Find where the given text appears and provide that cell's center as (x, y) coordinate. 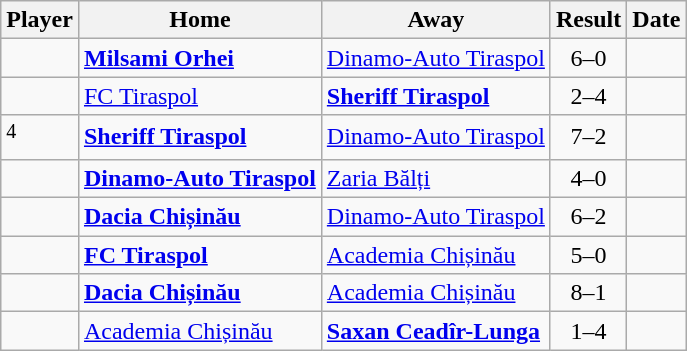
Home (200, 20)
4 (40, 138)
1–4 (588, 331)
Date (656, 20)
Player (40, 20)
Away (436, 20)
Saxan Ceadîr-Lunga (436, 331)
Zaria Bălți (436, 178)
6–2 (588, 217)
Result (588, 20)
2–4 (588, 96)
4–0 (588, 178)
7–2 (588, 138)
Milsami Orhei (200, 58)
5–0 (588, 255)
6–0 (588, 58)
8–1 (588, 293)
